From the cell containing the given text, extract its center point as [X, Y] coordinate. 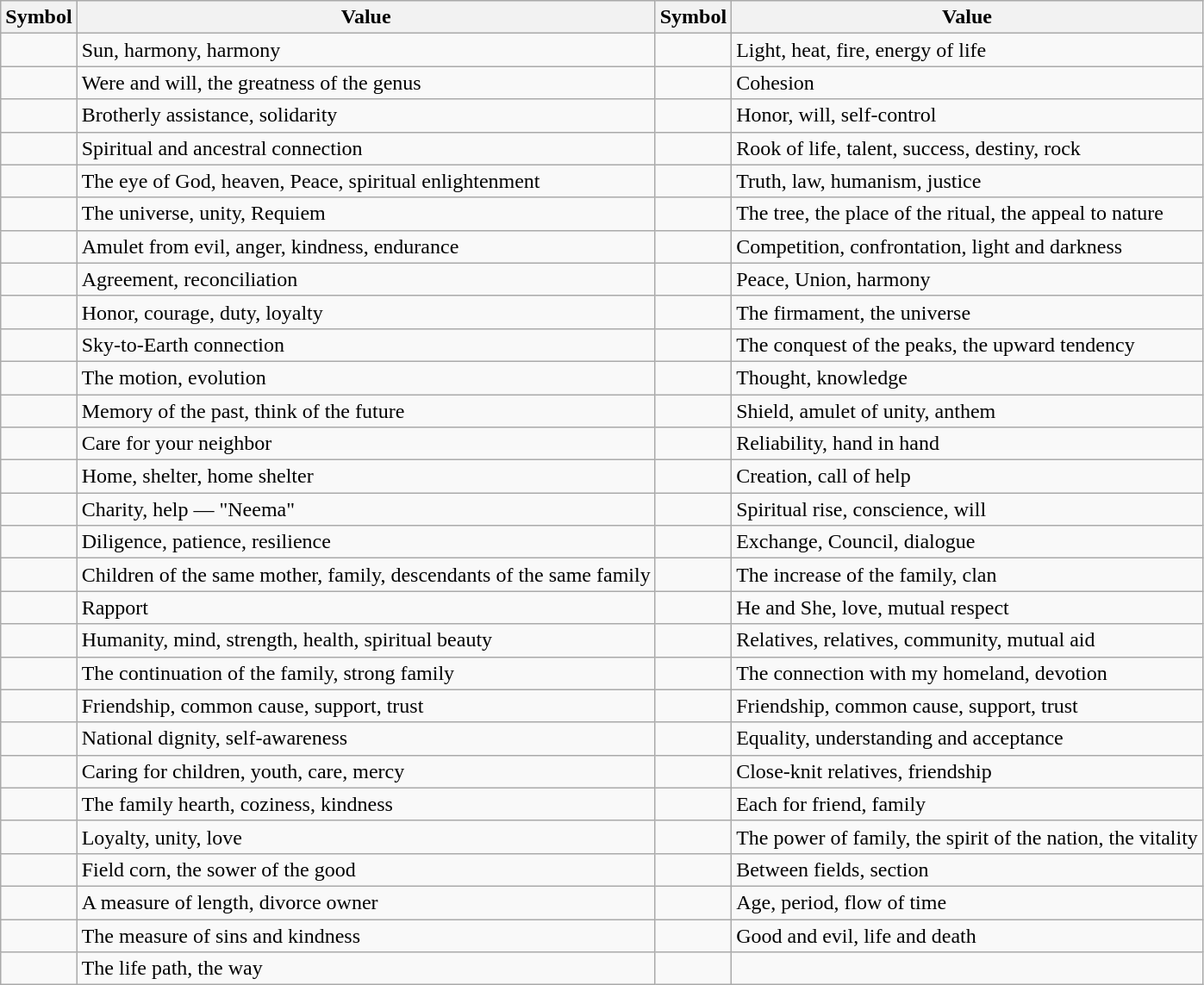
The continuation of the family, strong family [365, 673]
Creation, call of help [967, 477]
Field corn, the sower of the good [365, 870]
Spiritual rise, conscience, will [967, 509]
The connection with my homeland, devotion [967, 673]
Competition, confrontation, light and darkness [967, 246]
A measure of length, divorce owner [365, 902]
Sun, harmony, harmony [365, 50]
The eye of God, heaven, Peace, spiritual enlightenment [365, 181]
Rook of life, talent, success, destiny, rock [967, 148]
Reliability, hand in hand [967, 444]
Sky-to-Earth connection [365, 345]
The increase of the family, clan [967, 575]
Spiritual and ancestral connection [365, 148]
Light, heat, fire, energy of life [967, 50]
Children of the same mother, family, descendants of the same family [365, 575]
Agreement, reconciliation [365, 279]
The life path, the way [365, 969]
Loyalty, unity, love [365, 837]
Relatives, relatives, community, mutual aid [967, 640]
The power of family, the spirit of the nation, the vitality [967, 837]
Thought, knowledge [967, 377]
Cohesion [967, 83]
Diligence, patience, resilience [365, 542]
Truth, law, humanism, justice [967, 181]
Humanity, mind, strength, health, spiritual beauty [365, 640]
The universe, unity, Requiem [365, 214]
Brotherly assistance, solidarity [365, 115]
Caring for children, youth, care, mercy [365, 771]
Good and evil, life and death [967, 935]
Home, shelter, home shelter [365, 477]
The firmament, the universe [967, 312]
Memory of the past, think of the future [365, 411]
The measure of sins and kindness [365, 935]
Were and will, the greatness of the genus [365, 83]
The family hearth, coziness, kindness [365, 804]
Each for friend, family [967, 804]
Between fields, section [967, 870]
The conquest of the peaks, the upward tendency [967, 345]
He and She, love, mutual respect [967, 608]
Amulet from evil, anger, kindness, endurance [365, 246]
The tree, the place of the ritual, the appeal to nature [967, 214]
Honor, will, self-control [967, 115]
Honor, courage, duty, loyalty [365, 312]
Shield, amulet of unity, anthem [967, 411]
Age, period, flow of time [967, 902]
Exchange, Council, dialogue [967, 542]
The motion, evolution [365, 377]
Peace, Union, harmony [967, 279]
Care for your neighbor [365, 444]
Rapport [365, 608]
Charity, help — "Neema" [365, 509]
Close-knit relatives, friendship [967, 771]
Equality, understanding and acceptance [967, 739]
National dignity, self-awareness [365, 739]
